Find where the given text appears and provide that cell's center as (x, y) coordinate. 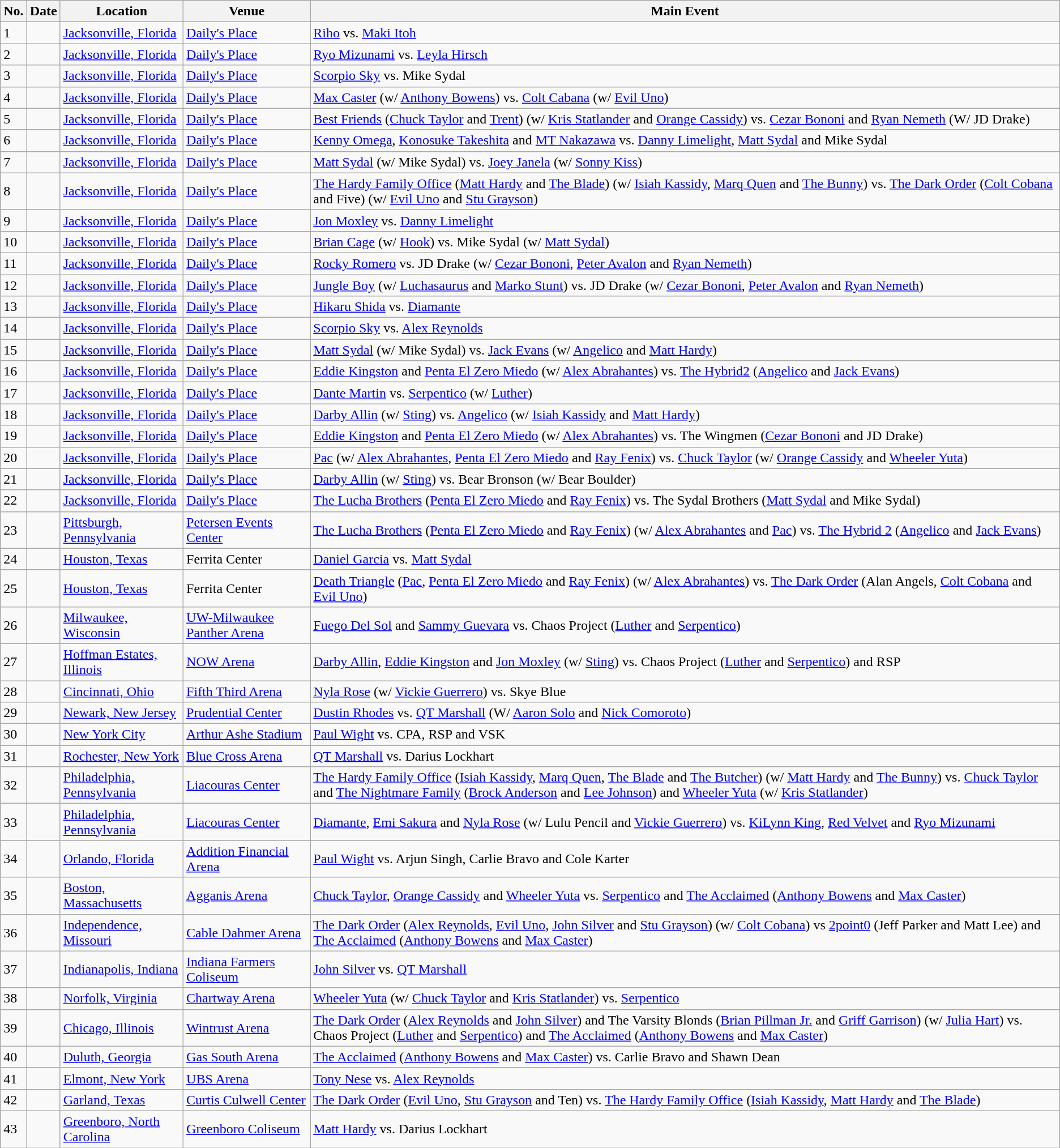
4 (14, 97)
QT Marshall vs. Darius Lockhart (685, 756)
Paul Wight vs. Arjun Singh, Carlie Bravo and Cole Karter (685, 859)
8 (14, 191)
18 (14, 415)
Matt Hardy vs. Darius Lockhart (685, 1129)
Ryo Mizunami vs. Leyla Hirsch (685, 54)
Eddie Kingston and Penta El Zero Miedo (w/ Alex Abrahantes) vs. The Wingmen (Cezar Bononi and JD Drake) (685, 436)
30 (14, 735)
11 (14, 263)
The Dark Order (Evil Uno, Stu Grayson and Ten) vs. The Hardy Family Office (Isiah Kassidy, Matt Hardy and The Blade) (685, 1100)
Max Caster (w/ Anthony Bowens) vs. Colt Cabana (w/ Evil Uno) (685, 97)
Indianapolis, Indiana (121, 970)
Wintrust Arena (247, 1027)
14 (14, 328)
36 (14, 932)
Kenny Omega, Konosuke Takeshita and MT Nakazawa vs. Danny Limelight, Matt Sydal and Mike Sydal (685, 140)
Nyla Rose (w/ Vickie Guerrero) vs. Skye Blue (685, 692)
Petersen Events Center (247, 530)
New York City (121, 735)
43 (14, 1129)
10 (14, 242)
7 (14, 162)
Hoffman Estates, Illinois (121, 662)
The Lucha Brothers (Penta El Zero Miedo and Ray Fenix) vs. The Sydal Brothers (Matt Sydal and Mike Sydal) (685, 501)
Newark, New Jersey (121, 713)
Boston, Massachusetts (121, 896)
Brian Cage (w/ Hook) vs. Mike Sydal (w/ Matt Sydal) (685, 242)
Location (121, 11)
Norfolk, Virginia (121, 998)
Jon Moxley vs. Danny Limelight (685, 220)
Best Friends (Chuck Taylor and Trent) (w/ Kris Statlander and Orange Cassidy) vs. Cezar Bononi and Ryan Nemeth (W/ JD Drake) (685, 119)
Matt Sydal (w/ Mike Sydal) vs. Joey Janela (w/ Sonny Kiss) (685, 162)
The Acclaimed (Anthony Bowens and Max Caster) vs. Carlie Bravo and Shawn Dean (685, 1057)
John Silver vs. QT Marshall (685, 970)
Orlando, Florida (121, 859)
Elmont, New York (121, 1078)
The Lucha Brothers (Penta El Zero Miedo and Ray Fenix) (w/ Alex Abrahantes and Pac) vs. The Hybrid 2 (Angelico and Jack Evans) (685, 530)
Agganis Arena (247, 896)
33 (14, 822)
Venue (247, 11)
Scorpio Sky vs. Mike Sydal (685, 76)
Chartway Arena (247, 998)
38 (14, 998)
41 (14, 1078)
Riho vs. Maki Itoh (685, 33)
Death Triangle (Pac, Penta El Zero Miedo and Ray Fenix) (w/ Alex Abrahantes) vs. The Dark Order (Alan Angels, Colt Cobana and Evil Uno) (685, 588)
Daniel Garcia vs. Matt Sydal (685, 559)
29 (14, 713)
1 (14, 33)
Paul Wight vs. CPA, RSP and VSK (685, 735)
21 (14, 479)
Greenboro Coliseum (247, 1129)
19 (14, 436)
Prudential Center (247, 713)
Arthur Ashe Stadium (247, 735)
Blue Cross Arena (247, 756)
Eddie Kingston and Penta El Zero Miedo (w/ Alex Abrahantes) vs. The Hybrid2 (Angelico and Jack Evans) (685, 372)
Gas South Arena (247, 1057)
Rochester, New York (121, 756)
3 (14, 76)
13 (14, 307)
Matt Sydal (w/ Mike Sydal) vs. Jack Evans (w/ Angelico and Matt Hardy) (685, 350)
6 (14, 140)
Scorpio Sky vs. Alex Reynolds (685, 328)
Cable Dahmer Arena (247, 932)
28 (14, 692)
12 (14, 285)
2 (14, 54)
34 (14, 859)
27 (14, 662)
UW-Milwaukee Panther Arena (247, 625)
Chicago, Illinois (121, 1027)
UBS Arena (247, 1078)
Dante Martin vs. Serpentico (w/ Luther) (685, 393)
5 (14, 119)
25 (14, 588)
Darby Allin, Eddie Kingston and Jon Moxley (w/ Sting) vs. Chaos Project (Luther and Serpentico) and RSP (685, 662)
Fifth Third Arena (247, 692)
Independence, Missouri (121, 932)
Darby Allin (w/ Sting) vs. Bear Bronson (w/ Bear Boulder) (685, 479)
Garland, Texas (121, 1100)
Main Event (685, 11)
Pac (w/ Alex Abrahantes, Penta El Zero Miedo and Ray Fenix) vs. Chuck Taylor (w/ Orange Cassidy and Wheeler Yuta) (685, 458)
31 (14, 756)
35 (14, 896)
Tony Nese vs. Alex Reynolds (685, 1078)
Darby Allin (w/ Sting) vs. Angelico (w/ Isiah Kassidy and Matt Hardy) (685, 415)
37 (14, 970)
NOW Arena (247, 662)
26 (14, 625)
Fuego Del Sol and Sammy Guevara vs. Chaos Project (Luther and Serpentico) (685, 625)
Diamante, Emi Sakura and Nyla Rose (w/ Lulu Pencil and Vickie Guerrero) vs. KiLynn King, Red Velvet and Ryo Mizunami (685, 822)
42 (14, 1100)
Duluth, Georgia (121, 1057)
Chuck Taylor, Orange Cassidy and Wheeler Yuta vs. Serpentico and The Acclaimed (Anthony Bowens and Max Caster) (685, 896)
16 (14, 372)
Pittsburgh, Pennsylvania (121, 530)
9 (14, 220)
Date (43, 11)
Jungle Boy (w/ Luchasaurus and Marko Stunt) vs. JD Drake (w/ Cezar Bononi, Peter Avalon and Ryan Nemeth) (685, 285)
22 (14, 501)
Addition Financial Arena (247, 859)
23 (14, 530)
Hikaru Shida vs. Diamante (685, 307)
Dustin Rhodes vs. QT Marshall (W/ Aaron Solo and Nick Comoroto) (685, 713)
No. (14, 11)
Cincinnati, Ohio (121, 692)
Rocky Romero vs. JD Drake (w/ Cezar Bononi, Peter Avalon and Ryan Nemeth) (685, 263)
Wheeler Yuta (w/ Chuck Taylor and Kris Statlander) vs. Serpentico (685, 998)
Curtis Culwell Center (247, 1100)
24 (14, 559)
39 (14, 1027)
20 (14, 458)
Greenboro, North Carolina (121, 1129)
40 (14, 1057)
17 (14, 393)
Indiana Farmers Coliseum (247, 970)
Milwaukee, Wisconsin (121, 625)
15 (14, 350)
32 (14, 785)
